Capture the cell that displays the provided text and extract its (X, Y) central coordinate. 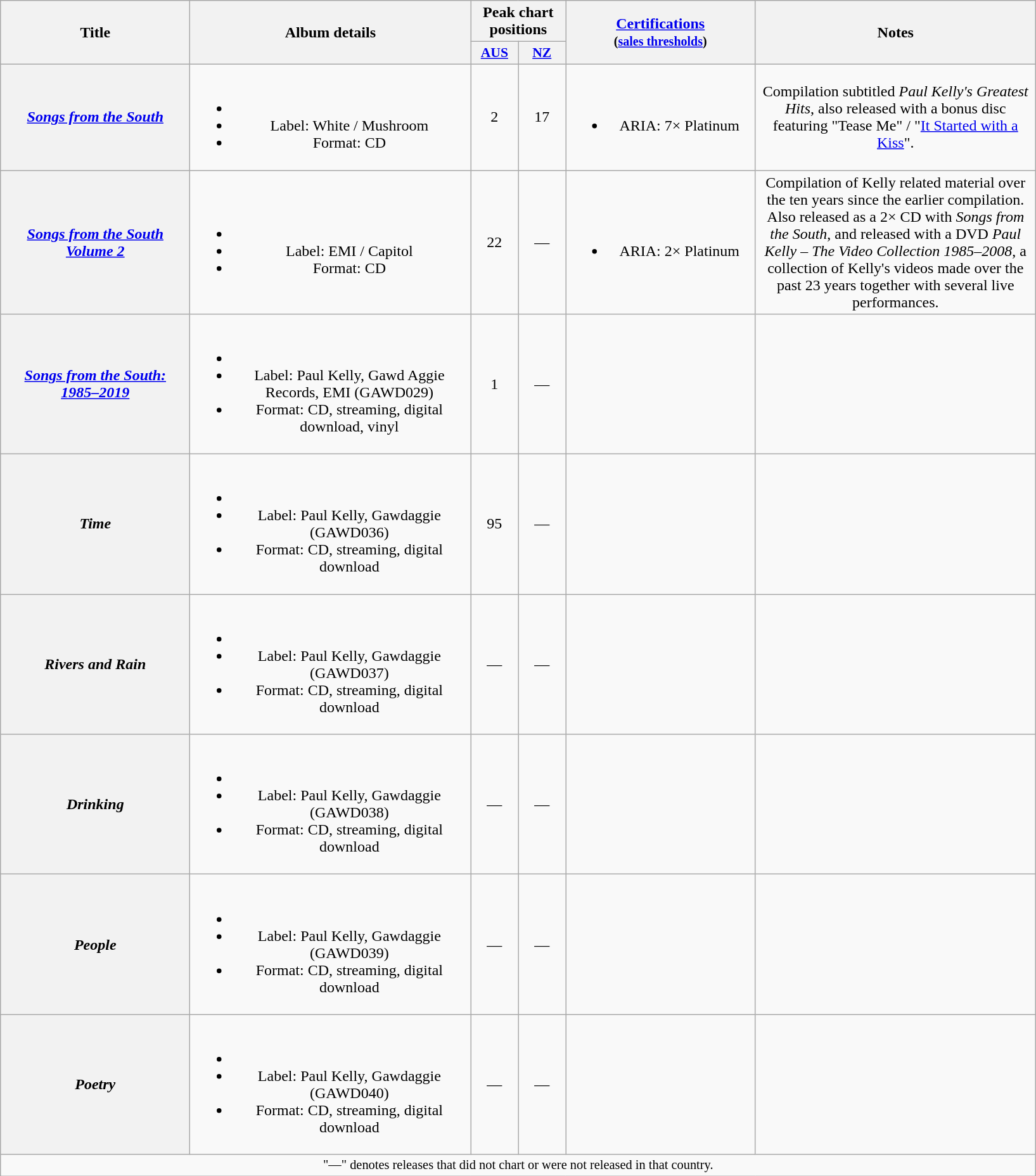
People (95, 944)
Compilation subtitled Paul Kelly's Greatest Hits, also released with a bonus disc featuring "Tease Me" / "It Started with a Kiss". (896, 117)
ARIA: 2× Platinum (660, 242)
NZ (542, 53)
Poetry (95, 1085)
Label: Paul Kelly, Gawdaggie (GAWD040)Format: CD, streaming, digital download (331, 1085)
1 (494, 384)
Songs from the South Volume 2 (95, 242)
Songs from the South (95, 117)
22 (494, 242)
AUS (494, 53)
95 (494, 525)
Label: Paul Kelly, Gawdaggie (GAWD037)Format: CD, streaming, digital download (331, 664)
Drinking (95, 805)
Notes (896, 33)
Title (95, 33)
"—" denotes releases that did not chart or were not released in that country. (518, 1165)
Album details (331, 33)
Label: Paul Kelly, Gawd Aggie Records, EMI (GAWD029)Format: CD, streaming, digital download, vinyl (331, 384)
Songs from the South: 1985–2019 (95, 384)
Peak chart positions (518, 22)
Time (95, 525)
Label: EMI / CapitolFormat: CD (331, 242)
Rivers and Rain (95, 664)
17 (542, 117)
2 (494, 117)
Label: Paul Kelly, Gawdaggie (GAWD036)Format: CD, streaming, digital download (331, 525)
Label: White / MushroomFormat: CD (331, 117)
Label: Paul Kelly, Gawdaggie (GAWD039)Format: CD, streaming, digital download (331, 944)
ARIA: 7× Platinum (660, 117)
Label: Paul Kelly, Gawdaggie (GAWD038)Format: CD, streaming, digital download (331, 805)
Certifications(sales thresholds) (660, 33)
